From the cell containing the given text, extract its center point as (x, y) coordinate. 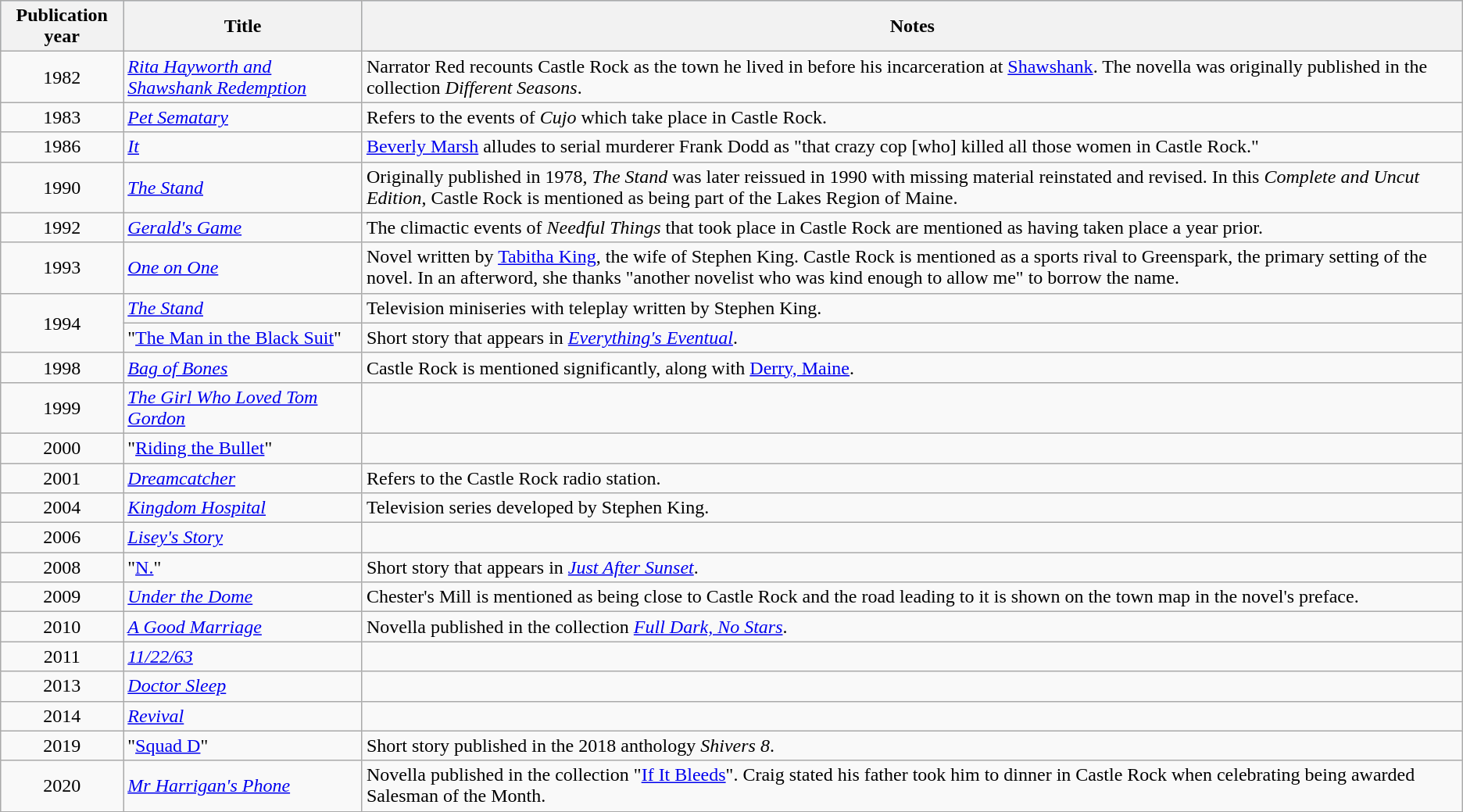
The Girl Who Loved Tom Gordon (243, 408)
1998 (63, 367)
Doctor Sleep (243, 686)
2014 (63, 716)
A Good Marriage (243, 627)
Television miniseries with teleplay written by Stephen King. (912, 308)
"Squad D" (243, 746)
2009 (63, 597)
2010 (63, 627)
Short story that appears in Just After Sunset. (912, 567)
Rita Hayworth and Shawshank Redemption (243, 77)
Short story that appears in Everything's Eventual. (912, 338)
Notes (912, 27)
Pet Sematary (243, 117)
2004 (63, 508)
Bag of Bones (243, 367)
1999 (63, 408)
Under the Dome (243, 597)
Dreamcatcher (243, 478)
Gerald's Game (243, 227)
Refers to the Castle Rock radio station. (912, 478)
2001 (63, 478)
Short story published in the 2018 anthology Shivers 8. (912, 746)
It (243, 147)
Publication year (63, 27)
1993 (63, 267)
Mr Harrigan's Phone (243, 786)
"N." (243, 567)
Title (243, 27)
"Riding the Bullet" (243, 448)
2000 (63, 448)
Novella published in the collection Full Dark, No Stars. (912, 627)
1990 (63, 188)
"The Man in the Black Suit" (243, 338)
Chester's Mill is mentioned as being close to Castle Rock and the road leading to it is shown on the town map in the novel's preface. (912, 597)
1986 (63, 147)
2008 (63, 567)
Beverly Marsh alludes to serial murderer Frank Dodd as "that crazy cop [who] killed all those women in Castle Rock." (912, 147)
1992 (63, 227)
The climactic events of Needful Things that took place in Castle Rock are mentioned as having taken place a year prior. (912, 227)
Lisey's Story (243, 538)
1982 (63, 77)
2006 (63, 538)
Castle Rock is mentioned significantly, along with Derry, Maine. (912, 367)
Revival (243, 716)
1983 (63, 117)
Refers to the events of Cujo which take place in Castle Rock. (912, 117)
1994 (63, 323)
2013 (63, 686)
One on One (243, 267)
2011 (63, 656)
11/22/63 (243, 656)
2019 (63, 746)
Kingdom Hospital (243, 508)
Television series developed by Stephen King. (912, 508)
2020 (63, 786)
